Extract the (x, y) coordinate from the center of the cell holding the provided text.  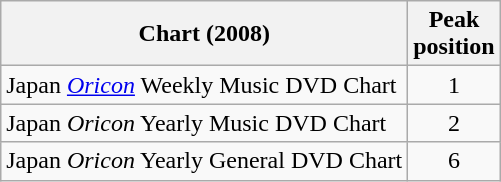
Japan Oricon Yearly Music DVD Chart (204, 123)
Japan Oricon Weekly Music DVD Chart (204, 85)
Peakposition (454, 34)
Chart (2008) (204, 34)
6 (454, 161)
Japan Oricon Yearly General DVD Chart (204, 161)
1 (454, 85)
2 (454, 123)
